From the cell containing the given text, extract its center point as [X, Y] coordinate. 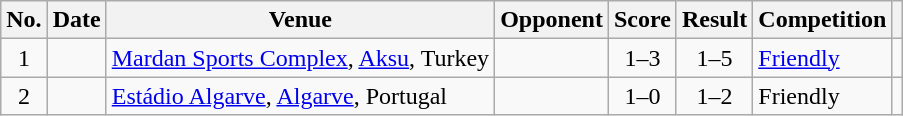
2 [24, 96]
Result [714, 20]
1–0 [642, 96]
1–3 [642, 58]
Score [642, 20]
Venue [300, 20]
No. [24, 20]
Estádio Algarve, Algarve, Portugal [300, 96]
1 [24, 58]
Opponent [552, 20]
1–5 [714, 58]
Mardan Sports Complex, Aksu, Turkey [300, 58]
1–2 [714, 96]
Date [76, 20]
Competition [822, 20]
